Identify which cell holds the provided text, then report its (X, Y) central coordinate. 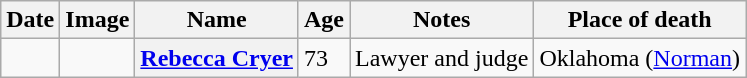
Image (98, 20)
73 (324, 58)
Date (30, 20)
Name (217, 20)
Rebecca Cryer (217, 58)
Lawyer and judge (442, 58)
Oklahoma (Norman) (640, 58)
Place of death (640, 20)
Age (324, 20)
Notes (442, 20)
